Locate the cell with the specified text and output its [x, y] center coordinate. 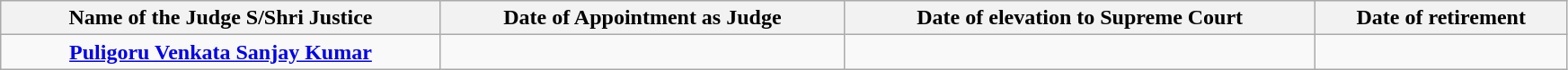
Puligoru Venkata Sanjay Kumar [221, 52]
Date of Appointment as Judge [642, 18]
Name of the Judge S/Shri Justice [221, 18]
Date of retirement [1441, 18]
Date of elevation to Supreme Court [1080, 18]
